Determine the [x, y] coordinate at the center of the cell enclosing the given text.  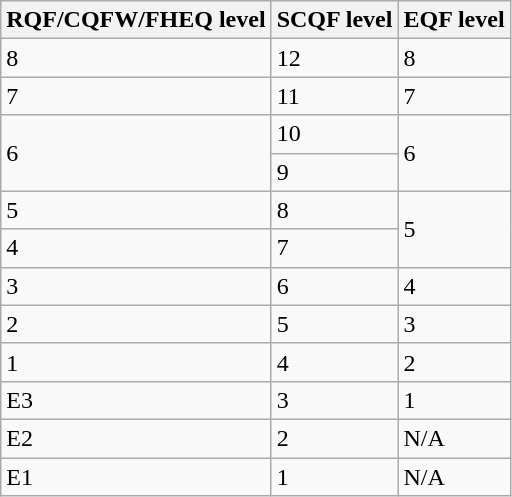
12 [334, 58]
E1 [136, 477]
RQF/CQFW/FHEQ level [136, 20]
E2 [136, 438]
E3 [136, 400]
9 [334, 172]
10 [334, 134]
11 [334, 96]
SCQF level [334, 20]
EQF level [454, 20]
